Output the [x, y] coordinate of the center of the cell containing the given text.  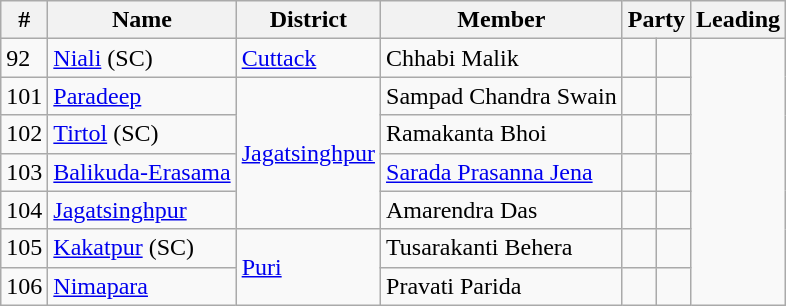
Niali (SC) [142, 58]
Amarendra Das [502, 210]
Balikuda-Erasama [142, 172]
Member [502, 20]
Name [142, 20]
Paradeep [142, 96]
101 [24, 96]
Sampad Chandra Swain [502, 96]
# [24, 20]
Party [656, 20]
104 [24, 210]
Cuttack [308, 58]
Kakatpur (SC) [142, 248]
Leading [738, 20]
105 [24, 248]
103 [24, 172]
Tirtol (SC) [142, 134]
Ramakanta Bhoi [502, 134]
106 [24, 286]
Tusarakanti Behera [502, 248]
Pravati Parida [502, 286]
92 [24, 58]
District [308, 20]
102 [24, 134]
Nimapara [142, 286]
Sarada Prasanna Jena [502, 172]
Puri [308, 267]
Chhabi Malik [502, 58]
